For the text-containing cell, return its midpoint in (x, y) coordinate format. 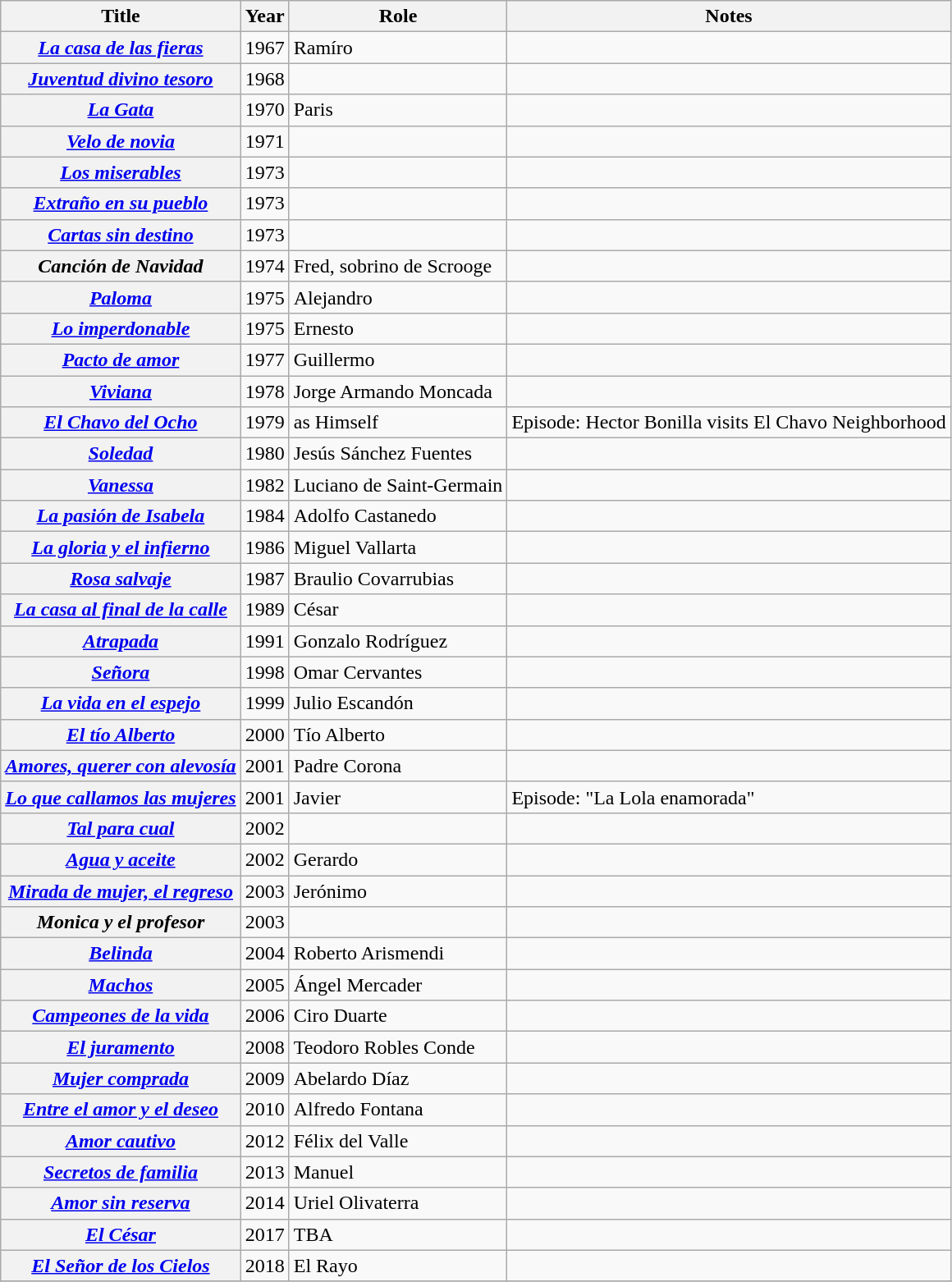
Cartas sin destino (121, 235)
Omar Cervantes (398, 672)
La pasión de Isabela (121, 516)
1984 (264, 516)
Title (121, 16)
2017 (264, 1234)
La vida en el espejo (121, 703)
Jerónimo (398, 891)
Mujer comprada (121, 1078)
Gonzalo Rodríguez (398, 641)
Félix del Valle (398, 1141)
2004 (264, 954)
2010 (264, 1110)
1999 (264, 703)
Campeones de la vida (121, 1016)
1970 (264, 110)
Viviana (121, 391)
Extraño en su pueblo (121, 204)
Amor sin reserva (121, 1203)
Manuel (398, 1172)
Gerardo (398, 859)
1974 (264, 266)
Abelardo Díaz (398, 1078)
Fred, sobrino de Scrooge (398, 266)
Alfredo Fontana (398, 1110)
Los miserables (121, 172)
Tal para cual (121, 828)
1971 (264, 141)
El tío Alberto (121, 735)
Vanessa (121, 485)
Jesús Sánchez Fuentes (398, 454)
1980 (264, 454)
Uriel Olivaterra (398, 1203)
Ángel Mercader (398, 985)
1978 (264, 391)
César (398, 610)
Ernesto (398, 328)
Monica y el profesor (121, 923)
2014 (264, 1203)
Juventud divino tesoro (121, 79)
Lo que callamos las mujeres (121, 797)
Adolfo Castanedo (398, 516)
Javier (398, 797)
Jorge Armando Moncada (398, 391)
La gloria y el infierno (121, 547)
El Señor de los Cielos (121, 1266)
Ciro Duarte (398, 1016)
Mirada de mujer, el regreso (121, 891)
2018 (264, 1266)
Machos (121, 985)
2006 (264, 1016)
Episode: Hector Bonilla visits El Chavo Neighborhood (729, 423)
Ramíro (398, 48)
Role (398, 16)
La casa al final de la calle (121, 610)
1987 (264, 579)
1968 (264, 79)
El César (121, 1234)
1967 (264, 48)
Amores, querer con alevosía (121, 766)
Entre el amor y el deseo (121, 1110)
1977 (264, 359)
Tío Alberto (398, 735)
Señora (121, 672)
2013 (264, 1172)
Padre Corona (398, 766)
Guillermo (398, 359)
Paloma (121, 297)
1982 (264, 485)
Secretos de familia (121, 1172)
2012 (264, 1141)
2005 (264, 985)
Teodoro Robles Conde (398, 1047)
1991 (264, 641)
Velo de novia (121, 141)
Episode: "La Lola enamorada" (729, 797)
Roberto Arismendi (398, 954)
Rosa salvaje (121, 579)
La casa de las fieras (121, 48)
Soledad (121, 454)
El juramento (121, 1047)
1986 (264, 547)
as Himself (398, 423)
Miguel Vallarta (398, 547)
El Rayo (398, 1266)
Agua y aceite (121, 859)
Paris (398, 110)
1998 (264, 672)
TBA (398, 1234)
Julio Escandón (398, 703)
Canción de Navidad (121, 266)
Belinda (121, 954)
Braulio Covarrubias (398, 579)
Year (264, 16)
2000 (264, 735)
2008 (264, 1047)
Notes (729, 16)
Alejandro (398, 297)
El Chavo del Ocho (121, 423)
2009 (264, 1078)
Pacto de amor (121, 359)
Amor cautivo (121, 1141)
Lo imperdonable (121, 328)
Luciano de Saint-Germain (398, 485)
1979 (264, 423)
La Gata (121, 110)
Atrapada (121, 641)
1989 (264, 610)
